Return [x, y] of the center of cell containing provided text 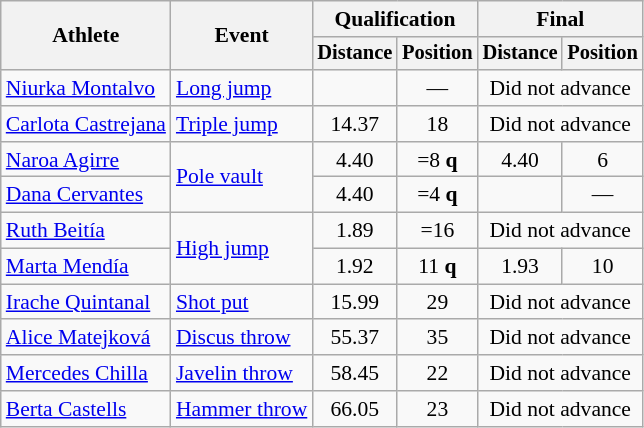
18 [437, 124]
1.89 [354, 231]
Triple jump [242, 124]
Pole vault [242, 178]
1.92 [354, 267]
=8 q [437, 160]
55.37 [354, 338]
14.37 [354, 124]
6 [602, 160]
Niurka Montalvo [86, 88]
Marta Mendía [86, 267]
Shot put [242, 302]
58.45 [354, 373]
Hammer throw [242, 409]
11 q [437, 267]
High jump [242, 248]
Dana Cervantes [86, 195]
Long jump [242, 88]
Event [242, 36]
22 [437, 373]
=16 [437, 231]
1.93 [520, 267]
Mercedes Chilla [86, 373]
Alice Matejková [86, 338]
10 [602, 267]
23 [437, 409]
Carlota Castrejana [86, 124]
Ruth Beitía [86, 231]
Javelin throw [242, 373]
=4 q [437, 195]
Naroa Agirre [86, 160]
Irache Quintanal [86, 302]
Discus throw [242, 338]
35 [437, 338]
29 [437, 302]
Berta Castells [86, 409]
66.05 [354, 409]
Qualification [394, 19]
Athlete [86, 36]
15.99 [354, 302]
Final [560, 19]
